Pinpoint the cell where the given text exists, returning its [X, Y] midpoint coordinate. 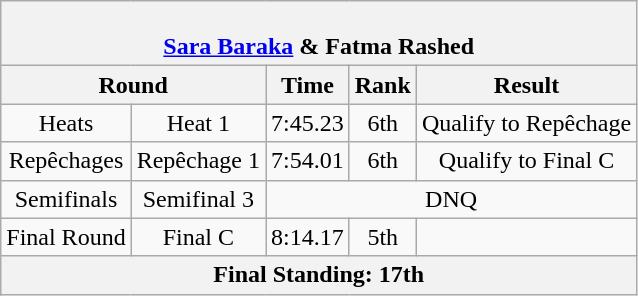
Heat 1 [198, 123]
Final Standing: 17th [319, 275]
8:14.17 [308, 237]
5th [382, 237]
Qualify to Repêchage [526, 123]
Result [526, 85]
DNQ [452, 199]
Final Round [66, 237]
7:45.23 [308, 123]
Semifinal 3 [198, 199]
Heats [66, 123]
Round [134, 85]
Semifinals [66, 199]
Sara Baraka & Fatma Rashed [319, 34]
Qualify to Final C [526, 161]
Repêchage 1 [198, 161]
Time [308, 85]
Final C [198, 237]
Repêchages [66, 161]
7:54.01 [308, 161]
Rank [382, 85]
